Provide the (x, y) coordinate of the cell's center where the given text is located.  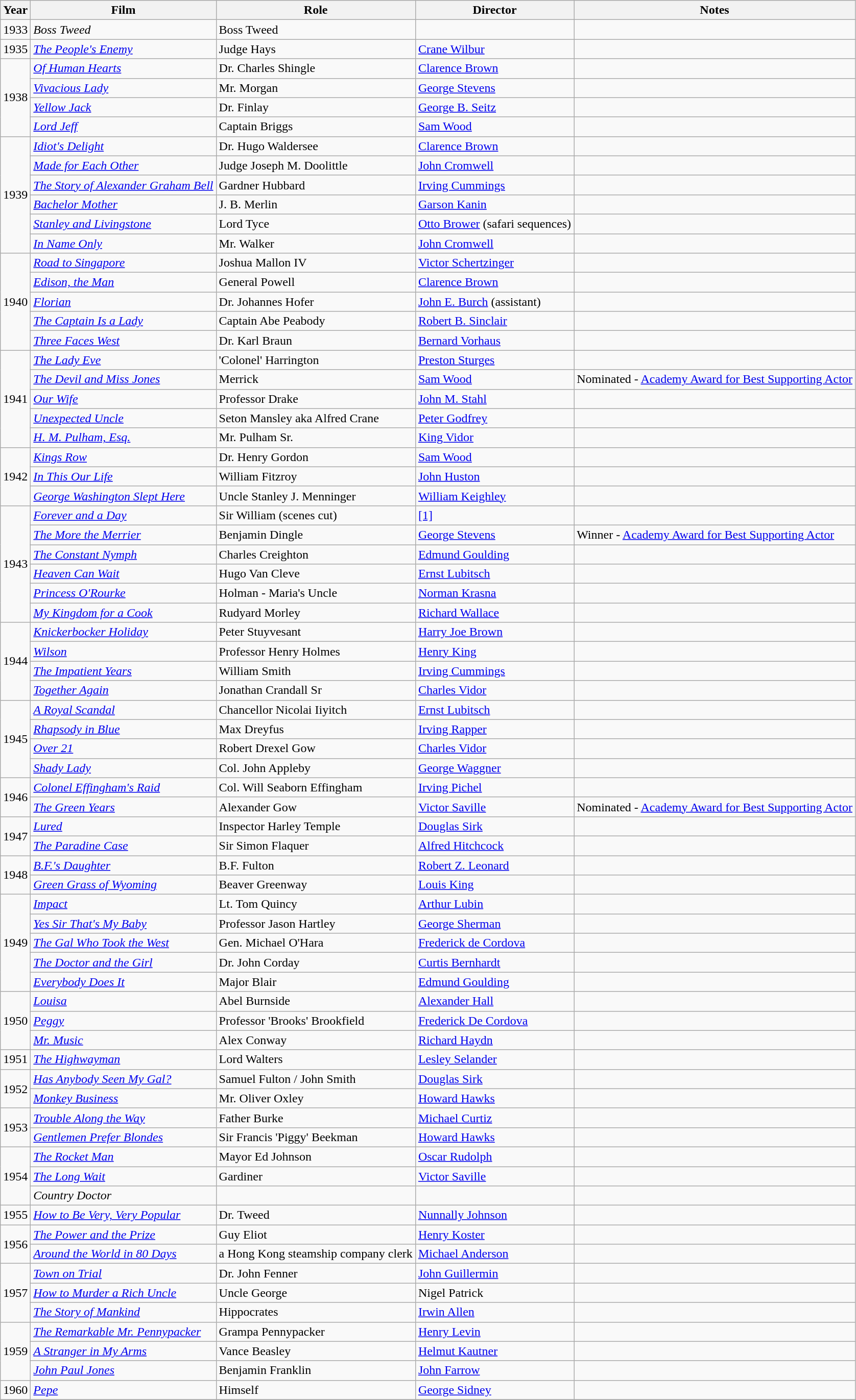
Max Dreyfus (316, 729)
Michael Curtiz (494, 1118)
Inspector Harley Temple (316, 826)
Joshua Mallon IV (316, 263)
The Impatient Years (124, 671)
A Stranger in My Arms (124, 1351)
Made for Each Other (124, 165)
Irving Pichel (494, 787)
Merrick (316, 379)
King Vidor (494, 438)
Shady Lady (124, 768)
Hugo Van Cleve (316, 574)
1946 (15, 797)
The Long Wait (124, 1176)
'Colonel' Harrington (316, 360)
Frederick De Cordova (494, 1021)
Impact (124, 904)
The Gal Who Took the West (124, 943)
Princess O'Rourke (124, 593)
Uncle George (316, 1293)
J. B. Merlin (316, 204)
Road to Singapore (124, 263)
The More the Merrier (124, 535)
Mr. Pulham Sr. (316, 438)
The Story of Alexander Graham Bell (124, 185)
Professor Drake (316, 399)
Peggy (124, 1021)
Yes Sir That's My Baby (124, 924)
Everybody Does It (124, 982)
Town on Trial (124, 1273)
Over 21 (124, 749)
1960 (15, 1390)
The Lady Eve (124, 360)
The Doctor and the Girl (124, 962)
The Paradine Case (124, 846)
a Hong Kong steamship company clerk (316, 1254)
Peter Godfrey (494, 418)
1951 (15, 1059)
Col. John Appleby (316, 768)
Crane Wilbur (494, 49)
The Devil and Miss Jones (124, 379)
1945 (15, 739)
Irving Rapper (494, 729)
Idiot's Delight (124, 146)
Film (124, 10)
Lt. Tom Quincy (316, 904)
The Remarkable Mr. Pennypacker (124, 1332)
Dr. Henry Gordon (316, 457)
Jonathan Crandall Sr (316, 690)
Gen. Michael O'Hara (316, 943)
Richard Haydn (494, 1040)
Has Anybody Seen My Gal? (124, 1079)
Dr. Charles Shingle (316, 68)
1949 (15, 943)
Monkey Business (124, 1098)
Louis King (494, 885)
Green Grass of Wyoming (124, 885)
Grampa Pennypacker (316, 1332)
H. M. Pulham, Esq. (124, 438)
William Keighley (494, 496)
Seton Mansley aka Alfred Crane (316, 418)
Nigel Patrick (494, 1293)
Mayor Ed Johnson (316, 1156)
[1] (494, 515)
1939 (15, 195)
William Fitzroy (316, 476)
Professor 'Brooks' Brookfield (316, 1021)
How to Murder a Rich Uncle (124, 1293)
Alexander Hall (494, 1001)
Bernard Vorhaus (494, 341)
The Green Years (124, 807)
Professor Henry Holmes (316, 651)
My Kingdom for a Cook (124, 613)
The Captain Is a Lady (124, 321)
Curtis Bernhardt (494, 962)
Arthur Lubin (494, 904)
Lord Jeff (124, 127)
Lord Tyce (316, 224)
Gardner Hubbard (316, 185)
Dr. Karl Braun (316, 341)
Captain Abe Peabody (316, 321)
Forever and a Day (124, 515)
John Huston (494, 476)
John Farrow (494, 1370)
Oscar Rudolph (494, 1156)
Edison, the Man (124, 282)
Colonel Effingham's Raid (124, 787)
Sir Francis 'Piggy' Beekman (316, 1137)
John Paul Jones (124, 1370)
Bachelor Mother (124, 204)
Henry King (494, 651)
Role (316, 10)
1959 (15, 1351)
Dr. Hugo Waldersee (316, 146)
1935 (15, 49)
Year (15, 10)
Our Wife (124, 399)
Pepe (124, 1390)
Frederick de Cordova (494, 943)
Professor Jason Hartley (316, 924)
Judge Hays (316, 49)
Benjamin Franklin (316, 1370)
Father Burke (316, 1118)
Dr. Finlay (316, 107)
Of Human Hearts (124, 68)
In This Our Life (124, 476)
George Waggner (494, 768)
Harry Joe Brown (494, 632)
Major Blair (316, 982)
Rudyard Morley (316, 613)
Around the World in 80 Days (124, 1254)
1943 (15, 564)
A Royal Scandal (124, 710)
Beaver Greenway (316, 885)
Captain Briggs (316, 127)
Three Faces West (124, 341)
How to Be Very, Very Popular (124, 1215)
Judge Joseph M. Doolittle (316, 165)
George Washington Slept Here (124, 496)
Dr. John Corday (316, 962)
Samuel Fulton / John Smith (316, 1079)
1956 (15, 1244)
The People's Enemy (124, 49)
Notes (715, 10)
Kings Row (124, 457)
George Sherman (494, 924)
Col. Will Seaborn Effingham (316, 787)
1942 (15, 476)
Garson Kanin (494, 204)
Lured (124, 826)
Country Doctor (124, 1196)
Charles Creighton (316, 554)
Sir William (scenes cut) (316, 515)
Yellow Jack (124, 107)
Alex Conway (316, 1040)
1957 (15, 1293)
Stanley and Livingstone (124, 224)
The Rocket Man (124, 1156)
Trouble Along the Way (124, 1118)
Mr. Music (124, 1040)
Mr. Walker (316, 244)
Himself (316, 1390)
Alexander Gow (316, 807)
Preston Sturges (494, 360)
Louisa (124, 1001)
Michael Anderson (494, 1254)
John M. Stahl (494, 399)
Abel Burnside (316, 1001)
Florian (124, 302)
Vivacious Lady (124, 88)
Dr. John Fenner (316, 1273)
Uncle Stanley J. Menninger (316, 496)
Lesley Selander (494, 1059)
Nunnally Johnson (494, 1215)
1938 (15, 98)
Otto Brower (safari sequences) (494, 224)
1950 (15, 1021)
Benjamin Dingle (316, 535)
Together Again (124, 690)
Mr. Morgan (316, 88)
1953 (15, 1127)
Chancellor Nicolai Iiyitch (316, 710)
Henry Levin (494, 1332)
Gardiner (316, 1176)
Dr. Tweed (316, 1215)
Gentlemen Prefer Blondes (124, 1137)
Holman - Maria's Uncle (316, 593)
Victor Schertzinger (494, 263)
Mr. Oliver Oxley (316, 1098)
1947 (15, 836)
1952 (15, 1089)
Peter Stuyvesant (316, 632)
1941 (15, 399)
Robert Drexel Gow (316, 749)
Director (494, 10)
Helmut Kautner (494, 1351)
1954 (15, 1176)
Sir Simon Flaquer (316, 846)
John Guillermin (494, 1273)
Dr. Johannes Hofer (316, 302)
Robert B. Sinclair (494, 321)
Lord Walters (316, 1059)
Henry Koster (494, 1235)
1948 (15, 875)
1933 (15, 30)
1940 (15, 302)
Unexpected Uncle (124, 418)
Norman Krasna (494, 593)
Hippocrates (316, 1312)
The Highwayman (124, 1059)
Richard Wallace (494, 613)
General Powell (316, 282)
The Constant Nymph (124, 554)
The Power and the Prize (124, 1235)
1955 (15, 1215)
George B. Seitz (494, 107)
Winner - Academy Award for Best Supporting Actor (715, 535)
Knickerbocker Holiday (124, 632)
Robert Z. Leonard (494, 865)
George Sidney (494, 1390)
In Name Only (124, 244)
Vance Beasley (316, 1351)
B.F.'s Daughter (124, 865)
Rhapsody in Blue (124, 729)
B.F. Fulton (316, 865)
Heaven Can Wait (124, 574)
Guy Eliot (316, 1235)
The Story of Mankind (124, 1312)
John E. Burch (assistant) (494, 302)
Wilson (124, 651)
Irwin Allen (494, 1312)
1944 (15, 661)
William Smith (316, 671)
Alfred Hitchcock (494, 846)
